Extract the (X, Y) coordinate from the center of the cell holding the provided text.  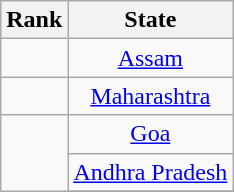
State (150, 20)
Maharashtra (150, 96)
Rank (34, 20)
Goa (150, 134)
Assam (150, 58)
Andhra Pradesh (150, 172)
